Capture the cell that displays the provided text and extract its [x, y] central coordinate. 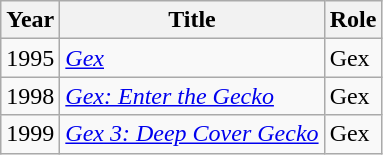
1999 [30, 134]
Year [30, 20]
Gex: Enter the Gecko [192, 96]
Role [353, 20]
Gex 3: Deep Cover Gecko [192, 134]
Title [192, 20]
1998 [30, 96]
1995 [30, 58]
